From the cell containing the given text, extract its center point as (X, Y) coordinate. 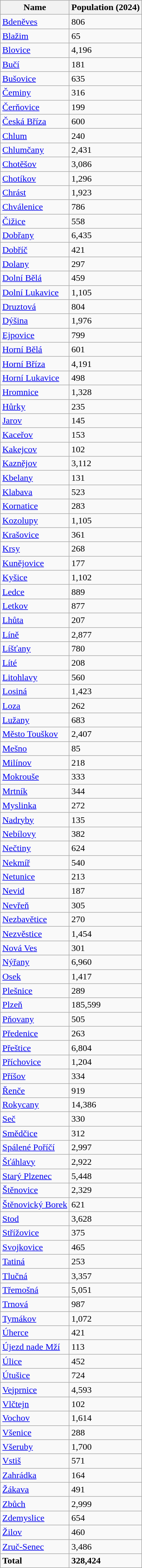
5,448 (105, 1176)
1,700 (105, 1447)
375 (105, 1233)
Mokrouše (35, 777)
683 (105, 720)
Loza (35, 706)
Zahrádka (35, 1475)
505 (105, 1019)
Přeštice (35, 1048)
316 (105, 93)
Smědčice (35, 1133)
Horní Bělá (35, 349)
253 (105, 1261)
Útušice (35, 1376)
Předenice (35, 1033)
Chlumčany (35, 150)
Nezvěstice (35, 934)
Kaceřov (35, 435)
Šťáhlavy (35, 1162)
Litohlavy (35, 677)
Blovice (35, 50)
1,072 (105, 1318)
Česká Bříza (35, 121)
6,435 (105, 235)
199 (105, 107)
3,112 (105, 464)
Hromnice (35, 392)
289 (105, 991)
Pňovany (35, 1019)
Chrást (35, 193)
2,431 (105, 150)
Všeruby (35, 1447)
Zbůch (35, 1504)
181 (105, 64)
Dýšina (35, 321)
452 (105, 1361)
Osek (35, 976)
Starý Plzenec (35, 1176)
Řenče (35, 1091)
Kunějovice (35, 563)
Ejpovice (35, 335)
6,804 (105, 1048)
4,191 (105, 364)
Dolní Bělá (35, 278)
272 (105, 805)
Nová Ves (35, 948)
1,423 (105, 692)
164 (105, 1475)
Nebílovy (35, 834)
145 (105, 421)
131 (105, 478)
4,196 (105, 50)
Rokycany (35, 1105)
Štěnovický Borek (35, 1204)
654 (105, 1518)
3,486 (105, 1547)
Žilov (35, 1532)
Újezd nade Mží (35, 1347)
185,599 (105, 1005)
2,877 (105, 635)
1,204 (105, 1062)
177 (105, 563)
Trnová (35, 1304)
330 (105, 1119)
621 (105, 1204)
Stod (35, 1219)
Myslinka (35, 805)
5,051 (105, 1290)
268 (105, 549)
3,357 (105, 1276)
600 (105, 121)
1,328 (105, 392)
624 (105, 848)
Dolany (35, 264)
113 (105, 1347)
Krašovice (35, 535)
333 (105, 777)
3,628 (105, 1219)
Dobřany (35, 235)
1,614 (105, 1418)
Lhůta (35, 620)
Nekmíř (35, 862)
Population (2024) (105, 7)
Příchovice (35, 1062)
288 (105, 1432)
Vstiš (35, 1461)
Plzeň (35, 1005)
806 (105, 22)
Bdeněves (35, 22)
889 (105, 592)
Střížovice (35, 1233)
799 (105, 335)
Třemošná (35, 1290)
Zruč-Senec (35, 1547)
Letkov (35, 606)
Chlum (35, 136)
1,454 (105, 934)
Tlučná (35, 1276)
Blažim (35, 36)
208 (105, 663)
301 (105, 948)
283 (105, 506)
Kakejcov (35, 449)
Líté (35, 663)
786 (105, 207)
1,102 (105, 577)
987 (105, 1304)
Lužany (35, 720)
Vlčtejn (35, 1404)
65 (105, 36)
Čerňovice (35, 107)
724 (105, 1376)
Svojkovice (35, 1247)
Příšov (35, 1076)
4,593 (105, 1390)
207 (105, 620)
Tymákov (35, 1318)
6,960 (105, 962)
523 (105, 492)
Úherce (35, 1333)
Netunice (35, 877)
Spálené Poříčí (35, 1148)
Kyšice (35, 577)
465 (105, 1247)
Chotěšov (35, 164)
Milínov (35, 763)
262 (105, 706)
Všenice (35, 1432)
240 (105, 136)
263 (105, 1033)
Druztová (35, 307)
560 (105, 677)
Chotíkov (35, 179)
Ledce (35, 592)
459 (105, 278)
153 (105, 435)
Líně (35, 635)
382 (105, 834)
491 (105, 1489)
540 (105, 862)
460 (105, 1532)
Čižice (35, 221)
Čeminy (35, 93)
Nezbavětice (35, 920)
Kbelany (35, 478)
Chválenice (35, 207)
558 (105, 221)
Hůrky (35, 406)
85 (105, 748)
Seč (35, 1119)
187 (105, 891)
305 (105, 905)
Mešno (35, 748)
Horní Lukavice (35, 378)
1,296 (105, 179)
Jarov (35, 421)
Plešnice (35, 991)
2,329 (105, 1190)
1,417 (105, 976)
328,424 (105, 1561)
Dobříč (35, 250)
Štěnovice (35, 1190)
571 (105, 1461)
213 (105, 877)
Kozolupy (35, 520)
601 (105, 349)
2,922 (105, 1162)
Name (35, 7)
Total (35, 1561)
135 (105, 820)
2,997 (105, 1148)
Vejprnice (35, 1390)
Bučí (35, 64)
Klabava (35, 492)
Losiná (35, 692)
Úlice (35, 1361)
334 (105, 1076)
297 (105, 264)
Kaznějov (35, 464)
3,086 (105, 164)
Žákava (35, 1489)
498 (105, 378)
Nevřeň (35, 905)
Nevid (35, 891)
919 (105, 1091)
804 (105, 307)
Vochov (35, 1418)
312 (105, 1133)
Nadryby (35, 820)
1,923 (105, 193)
1,976 (105, 321)
877 (105, 606)
Nečtiny (35, 848)
235 (105, 406)
Město Touškov (35, 734)
Horní Bříza (35, 364)
344 (105, 791)
2,999 (105, 1504)
Mrtník (35, 791)
Dolní Lukavice (35, 292)
780 (105, 649)
14,386 (105, 1105)
2,407 (105, 734)
Krsy (35, 549)
Bušovice (35, 79)
218 (105, 763)
270 (105, 920)
Nýřany (35, 962)
361 (105, 535)
635 (105, 79)
Tatiná (35, 1261)
Zdemyslice (35, 1518)
Kornatice (35, 506)
Líšťany (35, 649)
